Scan for the cell matching the given text and deliver its (X, Y) coordinate at center. 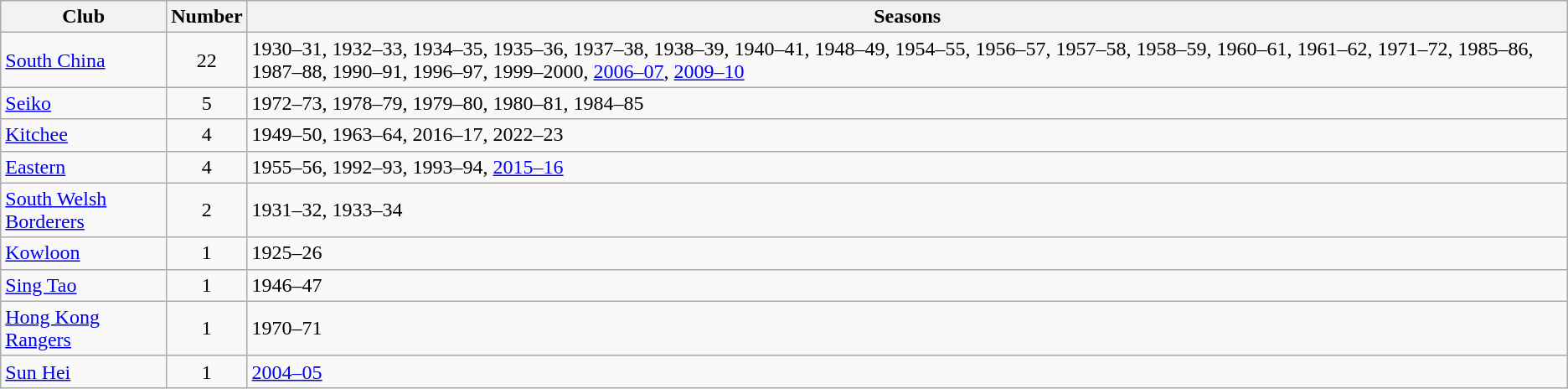
1970–71 (907, 329)
Sun Hei (84, 371)
Kitchee (84, 135)
5 (207, 103)
Kowloon (84, 253)
1931–32, 1933–34 (907, 210)
1955–56, 1992–93, 1993–94, 2015–16 (907, 167)
2 (207, 210)
1972–73, 1978–79, 1979–80, 1980–81, 1984–85 (907, 103)
Number (207, 17)
South Welsh Borderers (84, 210)
Club (84, 17)
2004–05 (907, 371)
Hong Kong Rangers (84, 329)
Eastern (84, 167)
1925–26 (907, 253)
1949–50, 1963–64, 2016–17, 2022–23 (907, 135)
Seasons (907, 17)
22 (207, 60)
Seiko (84, 103)
1946–47 (907, 285)
Sing Tao (84, 285)
South China (84, 60)
